Extract the [X, Y] coordinate from the center of the cell holding the provided text.  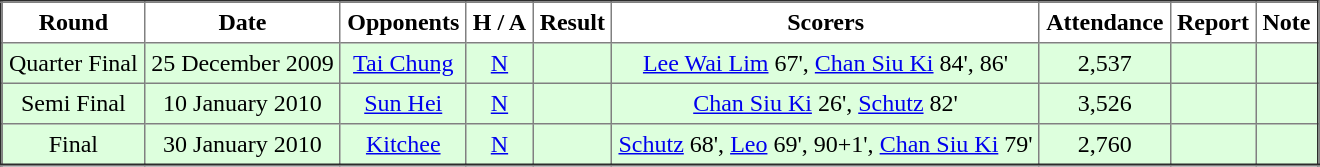
2,760 [1104, 144]
Scorers [826, 22]
Date [242, 22]
Sun Hei [403, 103]
2,537 [1104, 63]
Lee Wai Lim 67', Chan Siu Ki 84', 86' [826, 63]
Opponents [403, 22]
Quarter Final [74, 63]
Note [1287, 22]
Attendance [1104, 22]
3,526 [1104, 103]
Final [74, 144]
Tai Chung [403, 63]
Round [74, 22]
10 January 2010 [242, 103]
30 January 2010 [242, 144]
H / A [500, 22]
Result [572, 22]
Semi Final [74, 103]
Kitchee [403, 144]
Schutz 68', Leo 69', 90+1', Chan Siu Ki 79' [826, 144]
Chan Siu Ki 26', Schutz 82' [826, 103]
Report [1212, 22]
25 December 2009 [242, 63]
